Return the (x, y) coordinate for the center point of the cell that contains the specified text.  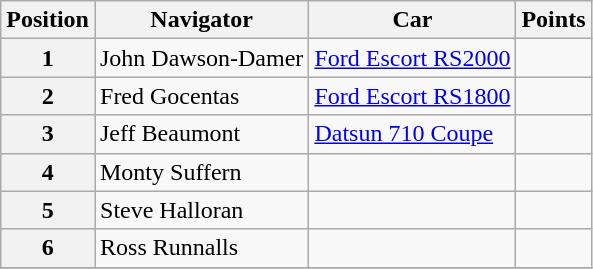
Position (48, 20)
John Dawson-Damer (201, 58)
1 (48, 58)
Car (412, 20)
Datsun 710 Coupe (412, 134)
5 (48, 210)
Steve Halloran (201, 210)
Monty Suffern (201, 172)
6 (48, 248)
4 (48, 172)
Points (554, 20)
Navigator (201, 20)
2 (48, 96)
Jeff Beaumont (201, 134)
Ford Escort RS1800 (412, 96)
3 (48, 134)
Ross Runnalls (201, 248)
Fred Gocentas (201, 96)
Ford Escort RS2000 (412, 58)
